From the cell containing the given text, extract its center point as [x, y] coordinate. 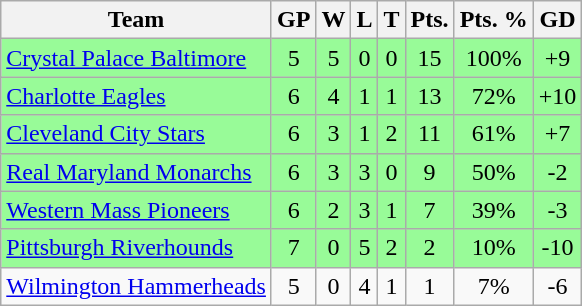
7% [494, 286]
Charlotte Eagles [136, 96]
-3 [558, 210]
Pts. [430, 20]
61% [494, 134]
GP [293, 20]
W [334, 20]
11 [430, 134]
15 [430, 58]
Wilmington Hammerheads [136, 286]
100% [494, 58]
13 [430, 96]
GD [558, 20]
+7 [558, 134]
10% [494, 248]
Western Mass Pioneers [136, 210]
-6 [558, 286]
Crystal Palace Baltimore [136, 58]
39% [494, 210]
72% [494, 96]
9 [430, 172]
+9 [558, 58]
T [392, 20]
Pts. % [494, 20]
Real Maryland Monarchs [136, 172]
Cleveland City Stars [136, 134]
-10 [558, 248]
L [364, 20]
50% [494, 172]
-2 [558, 172]
+10 [558, 96]
Pittsburgh Riverhounds [136, 248]
Team [136, 20]
